From the cell containing the given text, extract its center point as (x, y) coordinate. 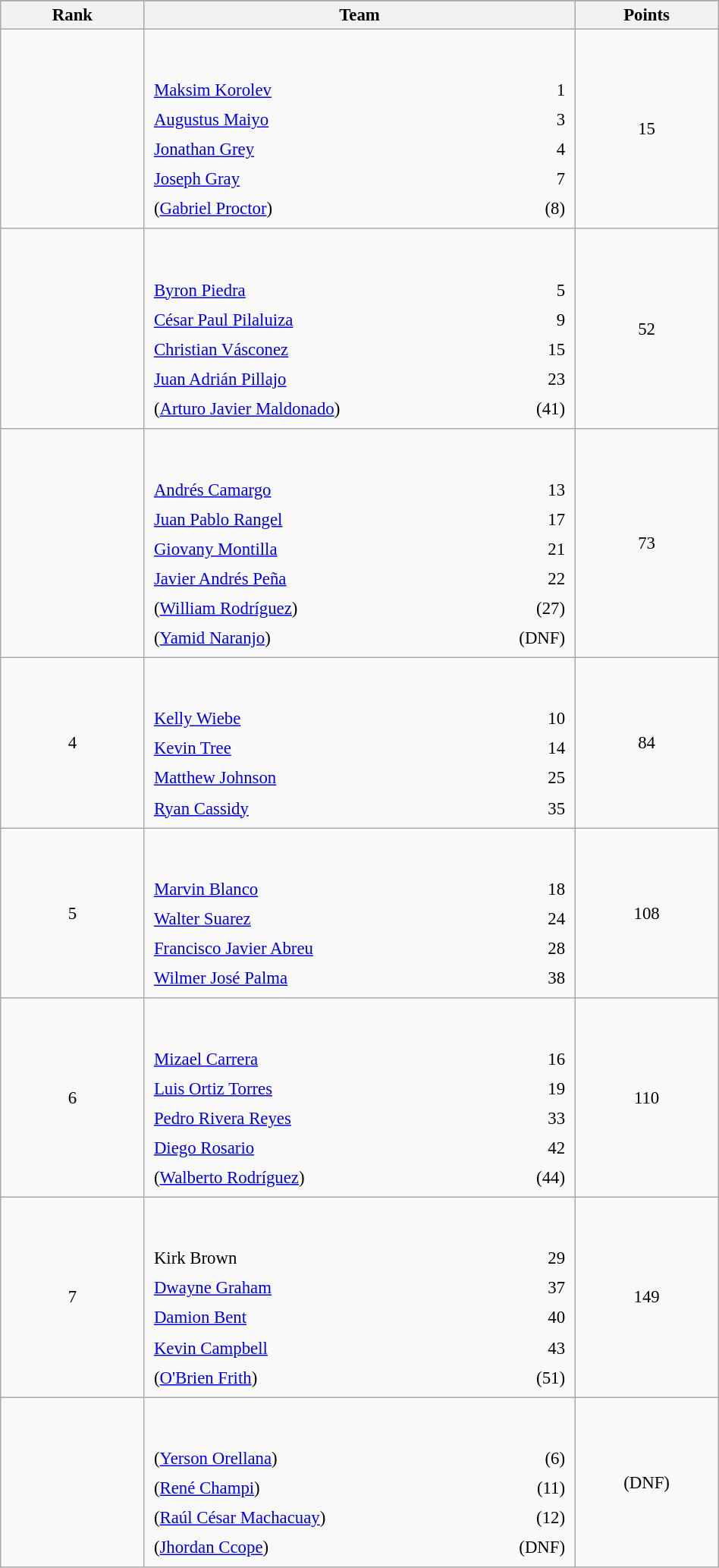
37 (522, 1288)
César Paul Pilaluiza (326, 320)
23 (536, 379)
Christian Vásconez (326, 349)
(8) (531, 209)
(René Champi) (311, 1488)
Wilmer José Palma (332, 978)
9 (536, 320)
21 (514, 549)
40 (522, 1318)
6 (73, 1097)
Walter Suarez (332, 918)
Team (359, 15)
Juan Pablo Rangel (304, 519)
29 (522, 1258)
Byron Piedra 5 César Paul Pilaluiza 9 Christian Vásconez 15 Juan Adrián Pillajo 23 (Arturo Javier Maldonado) (41) (359, 329)
3 (531, 120)
Joseph Gray (322, 179)
35 (535, 808)
Andrés Camargo 13 Juan Pablo Rangel 17 Giovany Montilla 21 Javier Andrés Peña 22 (William Rodríguez) (27) (Yamid Naranjo) (DNF) (359, 543)
(51) (522, 1377)
43 (522, 1347)
10 (535, 719)
(Yerson Orellana) (311, 1458)
22 (514, 578)
Francisco Javier Abreu (332, 948)
(O'Brien Frith) (312, 1377)
Maksim Korolev 1 Augustus Maiyo 3 Jonathan Grey 4 Joseph Gray 7 (Gabriel Proctor) (8) (359, 129)
108 (646, 913)
13 (514, 490)
25 (535, 778)
Kirk Brown 29 Dwayne Graham 37 Damion Bent 40 Kevin Campbell 43 (O'Brien Frith) (51) (359, 1298)
Marvin Blanco (332, 889)
24 (542, 918)
Augustus Maiyo (322, 120)
Kirk Brown (312, 1258)
1 (531, 90)
Rank (73, 15)
Marvin Blanco 18 Walter Suarez 24 Francisco Javier Abreu 28 Wilmer José Palma 38 (359, 913)
Mizael Carrera (320, 1059)
149 (646, 1298)
Dwayne Graham (312, 1288)
Kelly Wiebe (325, 719)
(41) (536, 408)
Diego Rosario (320, 1148)
Juan Adrián Pillajo (326, 379)
Ryan Cassidy (325, 808)
84 (646, 743)
Mizael Carrera 16 Luis Ortiz Torres 19 Pedro Rivera Reyes 33 Diego Rosario 42 (Walberto Rodríguez) (44) (359, 1097)
73 (646, 543)
(Yamid Naranjo) (304, 638)
38 (542, 978)
18 (542, 889)
19 (529, 1088)
(Yerson Orellana) (6) (René Champi) (11) (Raúl César Machacuay) (12) (Jhordan Ccope) (DNF) (359, 1482)
(44) (529, 1177)
Kelly Wiebe 10 Kevin Tree 14 Matthew Johnson 25 Ryan Cassidy 35 (359, 743)
16 (529, 1059)
42 (529, 1148)
Maksim Korolev (322, 90)
Pedro Rivera Reyes (320, 1118)
(Arturo Javier Maldonado) (326, 408)
(Raúl César Machacuay) (311, 1517)
17 (514, 519)
Andrés Camargo (304, 490)
(12) (520, 1517)
(6) (520, 1458)
(Jhordan Ccope) (311, 1547)
Points (646, 15)
52 (646, 329)
(William Rodríguez) (304, 608)
14 (535, 748)
(11) (520, 1488)
Byron Piedra (326, 290)
33 (529, 1118)
Giovany Montilla (304, 549)
Javier Andrés Peña (304, 578)
(27) (514, 608)
(Gabriel Proctor) (322, 209)
Luis Ortiz Torres (320, 1088)
Damion Bent (312, 1318)
Kevin Campbell (312, 1347)
110 (646, 1097)
Kevin Tree (325, 748)
Jonathan Grey (322, 150)
(Walberto Rodríguez) (320, 1177)
Matthew Johnson (325, 778)
28 (542, 948)
